Scan for the cell matching the given text and deliver its [x, y] coordinate at center. 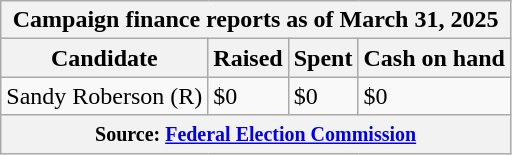
Source: Federal Election Commission [256, 134]
Candidate [104, 58]
Campaign finance reports as of March 31, 2025 [256, 20]
Cash on hand [434, 58]
Spent [323, 58]
Sandy Roberson (R) [104, 96]
Raised [248, 58]
